Identify which cell holds the provided text, then report its [X, Y] central coordinate. 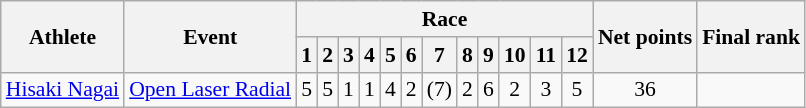
36 [645, 90]
Hisaki Nagai [62, 90]
Final rank [751, 36]
Athlete [62, 36]
9 [488, 55]
Event [210, 36]
8 [468, 55]
12 [577, 55]
Open Laser Radial [210, 90]
10 [515, 55]
(7) [440, 90]
Net points [645, 36]
Race [444, 19]
7 [440, 55]
11 [546, 55]
